Scan for the cell matching the given text and deliver its (x, y) coordinate at center. 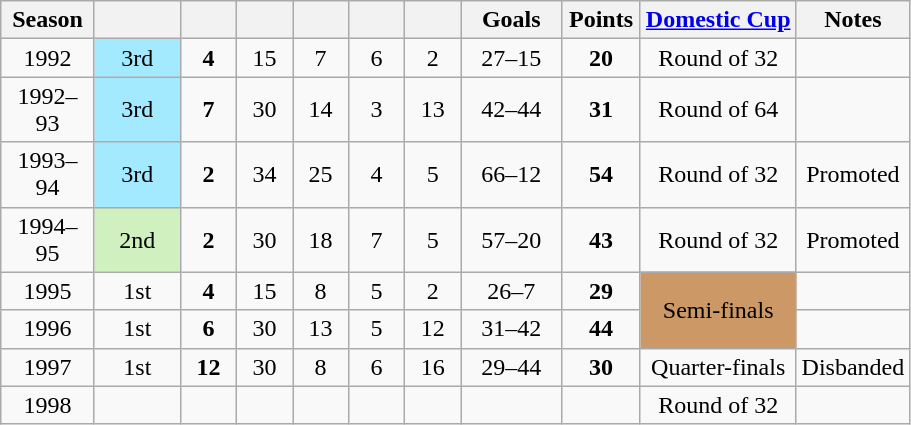
54 (602, 174)
14 (320, 110)
42–44 (512, 110)
18 (320, 240)
27–15 (512, 58)
34 (264, 174)
26–7 (512, 291)
1995 (48, 291)
16 (433, 367)
Goals (512, 20)
44 (602, 329)
Points (602, 20)
2nd (137, 240)
66–12 (512, 174)
Semi-finals (718, 310)
1996 (48, 329)
25 (320, 174)
1992 (48, 58)
29–44 (512, 367)
Domestic Cup (718, 20)
1998 (48, 405)
1994–95 (48, 240)
Disbanded (853, 367)
57–20 (512, 240)
1997 (48, 367)
31–42 (512, 329)
1992–93 (48, 110)
Season (48, 20)
29 (602, 291)
Round of 64 (718, 110)
1993–94 (48, 174)
3 (377, 110)
Notes (853, 20)
43 (602, 240)
31 (602, 110)
Quarter-finals (718, 367)
20 (602, 58)
